Capture the cell that displays the provided text and extract its [x, y] central coordinate. 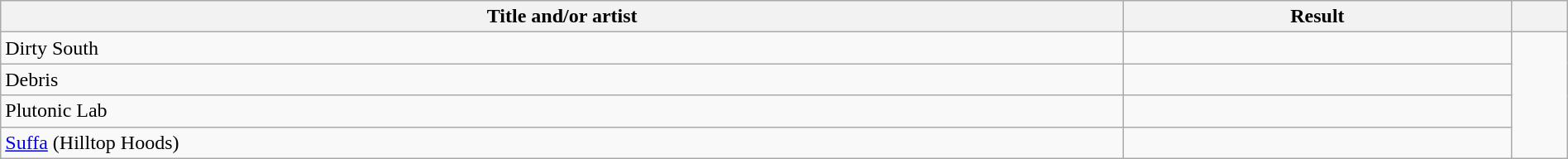
Debris [562, 79]
Suffa (Hilltop Hoods) [562, 142]
Dirty South [562, 48]
Result [1318, 17]
Title and/or artist [562, 17]
Plutonic Lab [562, 111]
